For the text-containing cell, return its midpoint in [x, y] coordinate format. 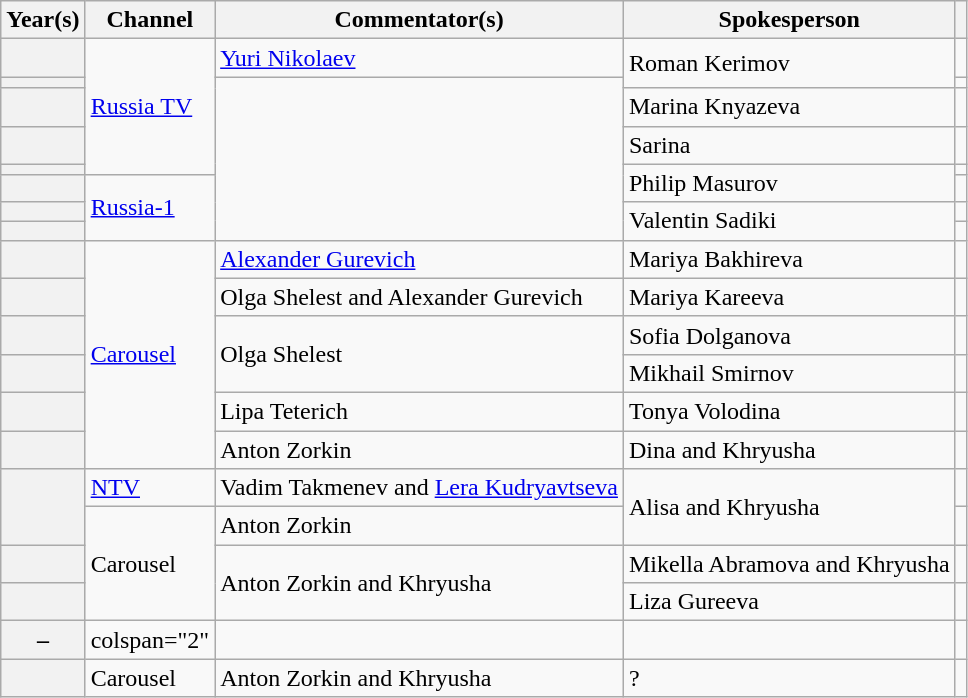
colspan="2" [150, 640]
Alexander Gurevich [420, 259]
Mariya Bakhireva [789, 259]
Russia-1 [150, 208]
Olga Shelest and Alexander Gurevich [420, 297]
Sarina [789, 145]
Valentin Sadiki [789, 221]
Year(s) [43, 20]
Tonya Volodina [789, 411]
Alisa and Khryusha [789, 507]
Commentator(s) [420, 20]
Russia TV [150, 107]
Philip Masurov [789, 183]
Lipa Teterich [420, 411]
Spokesperson [789, 20]
Olga Shelest [420, 354]
NTV [150, 488]
Mikella Abramova and Khryusha [789, 564]
Mikhail Smirnov [789, 373]
Dina and Khryusha [789, 449]
Sofia Dolganova [789, 335]
Vadim Takmenev and Lera Kudryavtseva [420, 488]
Roman Kerimov [789, 64]
Mariya Kareeva [789, 297]
Liza Gureeva [789, 602]
Channel [150, 20]
Marina Knyazeva [789, 107]
Yuri Nikolaev [420, 58]
? [789, 678]
– [43, 640]
